Search for the cell housing the specified text and yield its [x, y] center coordinate. 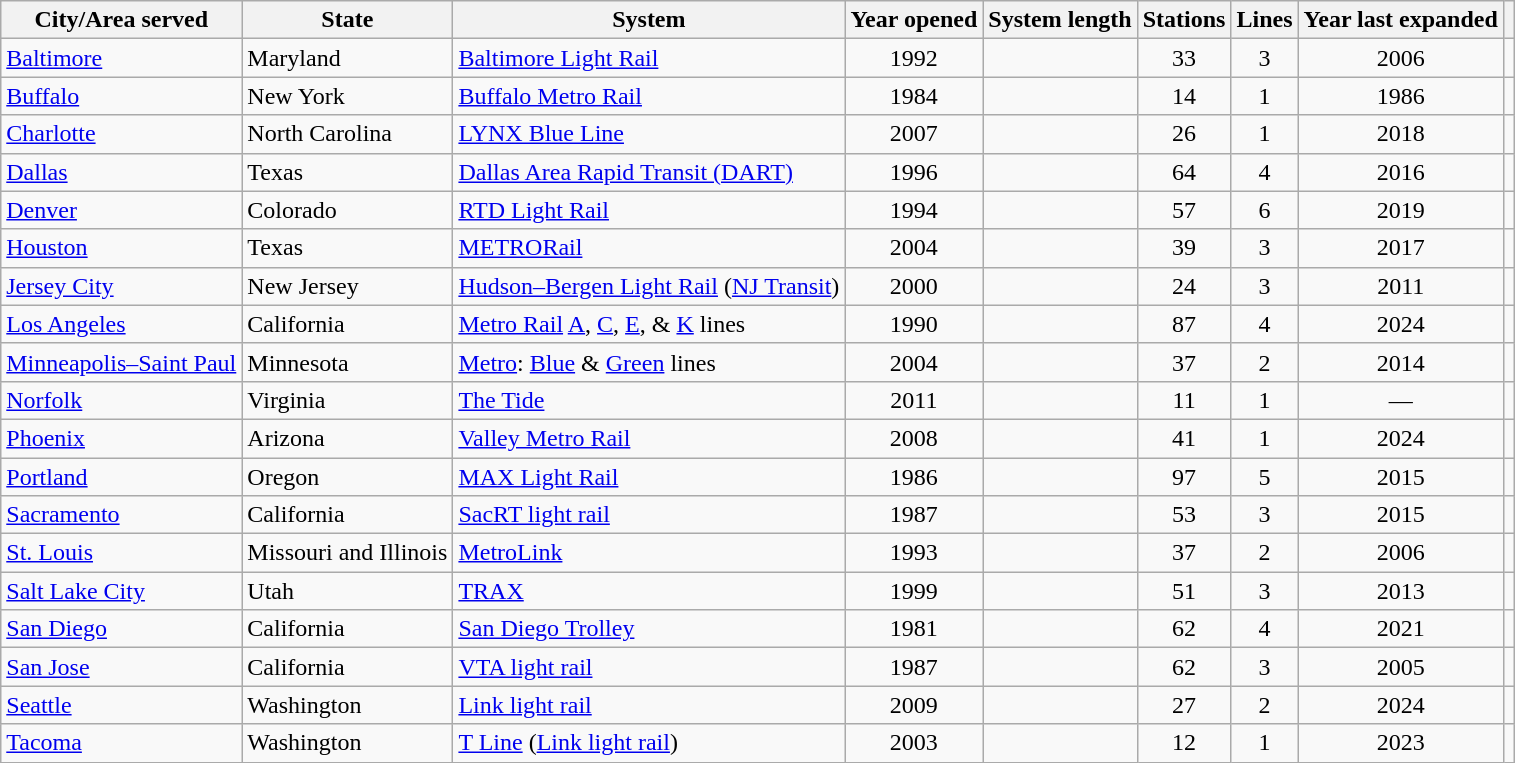
2003 [914, 743]
1994 [914, 210]
Link light rail [649, 705]
Buffalo Metro Rail [649, 96]
MAX Light Rail [649, 477]
Dallas [122, 172]
Sacramento [122, 515]
Stations [1184, 20]
St. Louis [122, 553]
State [348, 20]
METRORail [649, 248]
Portland [122, 477]
1981 [914, 629]
Denver [122, 210]
97 [1184, 477]
64 [1184, 172]
City/Area served [122, 20]
Year last expanded [1400, 20]
Colorado [348, 210]
Tacoma [122, 743]
Lines [1264, 20]
27 [1184, 705]
Baltimore [122, 58]
Jersey City [122, 286]
Los Angeles [122, 324]
Salt Lake City [122, 591]
Metro Rail A, C, E, & K lines [649, 324]
System length [1060, 20]
1993 [914, 553]
Missouri and Illinois [348, 553]
2005 [1400, 667]
Maryland [348, 58]
2007 [914, 134]
Minnesota [348, 362]
1992 [914, 58]
24 [1184, 286]
San Diego [122, 629]
Oregon [348, 477]
T Line (Link light rail) [649, 743]
2018 [1400, 134]
Baltimore Light Rail [649, 58]
1996 [914, 172]
Year opened [914, 20]
5 [1264, 477]
57 [1184, 210]
26 [1184, 134]
Dallas Area Rapid Transit (DART) [649, 172]
Virginia [348, 400]
North Carolina [348, 134]
MetroLink [649, 553]
87 [1184, 324]
51 [1184, 591]
Houston [122, 248]
Metro: Blue & Green lines [649, 362]
2019 [1400, 210]
New York [348, 96]
2014 [1400, 362]
VTA light rail [649, 667]
Valley Metro Rail [649, 438]
2021 [1400, 629]
— [1400, 400]
Seattle [122, 705]
39 [1184, 248]
11 [1184, 400]
33 [1184, 58]
New Jersey [348, 286]
12 [1184, 743]
2000 [914, 286]
System [649, 20]
TRAX [649, 591]
Arizona [348, 438]
41 [1184, 438]
San Diego Trolley [649, 629]
1984 [914, 96]
53 [1184, 515]
LYNX Blue Line [649, 134]
6 [1264, 210]
San Jose [122, 667]
SacRT light rail [649, 515]
RTD Light Rail [649, 210]
2008 [914, 438]
2023 [1400, 743]
2009 [914, 705]
Buffalo [122, 96]
Minneapolis–Saint Paul [122, 362]
Phoenix [122, 438]
Norfolk [122, 400]
1999 [914, 591]
Utah [348, 591]
2017 [1400, 248]
Charlotte [122, 134]
Hudson–Bergen Light Rail (NJ Transit) [649, 286]
The Tide [649, 400]
1990 [914, 324]
2013 [1400, 591]
2016 [1400, 172]
14 [1184, 96]
